Scan for the cell matching the given text and deliver its (X, Y) coordinate at center. 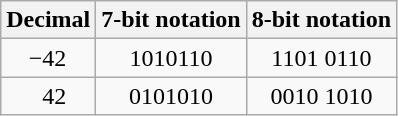
7-bit notation (171, 20)
1010110 (171, 58)
0101010 (171, 96)
8-bit notation (321, 20)
42 (48, 96)
0010 1010 (321, 96)
1101 0110 (321, 58)
Decimal (48, 20)
−42 (48, 58)
